Scan for the cell matching the given text and deliver its (X, Y) coordinate at center. 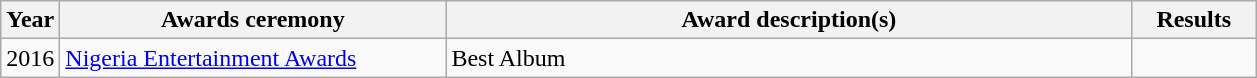
Nigeria Entertainment Awards (253, 58)
Results (1194, 20)
Awards ceremony (253, 20)
Award description(s) (789, 20)
Best Album (789, 58)
Year (30, 20)
2016 (30, 58)
